Determine the [x, y] coordinate at the center of the cell enclosing the given text.  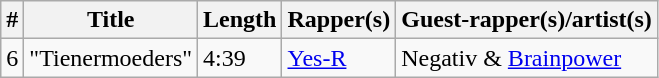
Negativ & Brainpower [527, 58]
Rapper(s) [339, 20]
6 [12, 58]
"Tienermoeders" [111, 58]
4:39 [240, 58]
Yes-R [339, 58]
Guest-rapper(s)/artist(s) [527, 20]
Title [111, 20]
# [12, 20]
Length [240, 20]
